Find where the given text appears and provide that cell's center as [X, Y] coordinate. 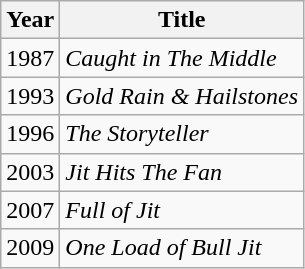
1987 [30, 58]
2003 [30, 172]
Title [182, 20]
Year [30, 20]
Full of Jit [182, 210]
One Load of Bull Jit [182, 248]
Jit Hits The Fan [182, 172]
The Storyteller [182, 134]
Caught in The Middle [182, 58]
Gold Rain & Hailstones [182, 96]
1993 [30, 96]
2007 [30, 210]
2009 [30, 248]
1996 [30, 134]
